Scan for the cell matching the given text and deliver its (x, y) coordinate at center. 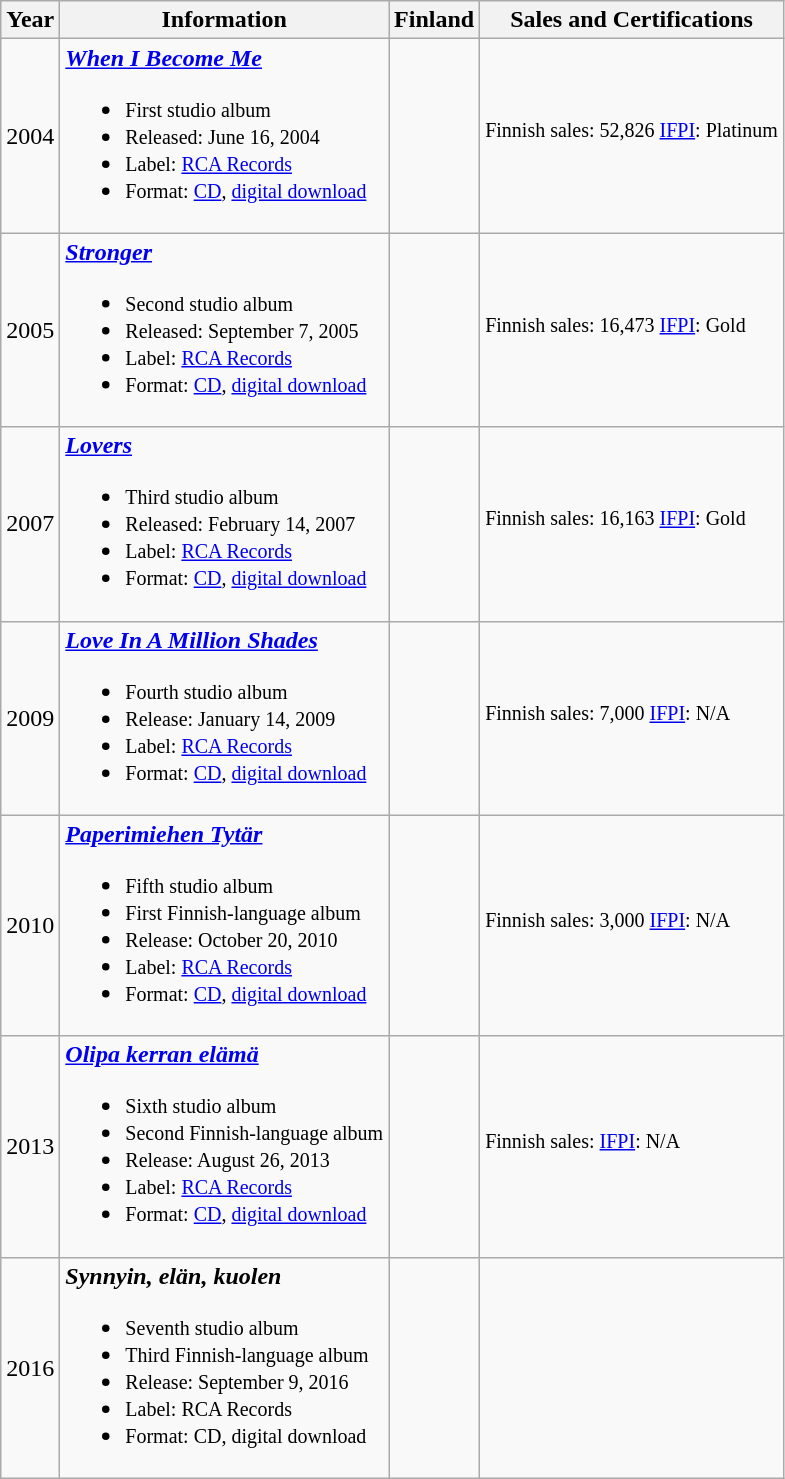
Finnish sales: 3,000 IFPI: N/A (632, 926)
2010 (30, 926)
Sales and Certifications (632, 20)
LoversThird studio albumReleased: February 14, 2007Label: RCA RecordsFormat: CD, digital download (224, 524)
2004 (30, 136)
Information (224, 20)
2009 (30, 718)
Love In A Million ShadesFourth studio albumRelease: January 14, 2009Label: RCA RecordsFormat: CD, digital download (224, 718)
2005 (30, 330)
Finnish sales: 52,826 IFPI: Platinum (632, 136)
StrongerSecond studio albumReleased: September 7, 2005Label: RCA RecordsFormat: CD, digital download (224, 330)
Olipa kerran elämäSixth studio albumSecond Finnish-language albumRelease: August 26, 2013Label: RCA RecordsFormat: CD, digital download (224, 1146)
2016 (30, 1368)
Finnish sales: IFPI: N/A (632, 1146)
Synnyin, elän, kuolenSeventh studio albumThird Finnish-language albumRelease: September 9, 2016Label: RCA RecordsFormat: CD, digital download (224, 1368)
Finland (434, 20)
Year (30, 20)
Finnish sales: 16,163 IFPI: Gold (632, 524)
When I Become MeFirst studio albumReleased: June 16, 2004Label: RCA RecordsFormat: CD, digital download (224, 136)
Finnish sales: 7,000 IFPI: N/A (632, 718)
2013 (30, 1146)
2007 (30, 524)
Finnish sales: 16,473 IFPI: Gold (632, 330)
Paperimiehen TytärFifth studio albumFirst Finnish-language albumRelease: October 20, 2010Label: RCA RecordsFormat: CD, digital download (224, 926)
